Provide the [x, y] coordinate of the cell's center where the given text is located.  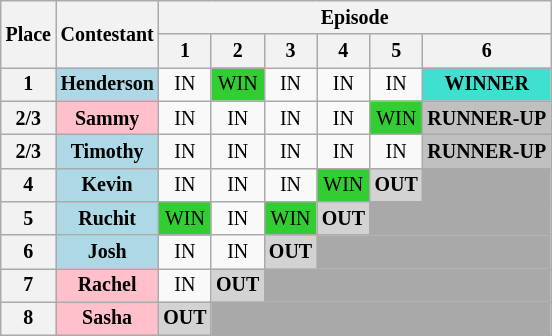
Rachel [108, 286]
Josh [108, 252]
7 [28, 286]
WINNER [487, 84]
Place [28, 34]
Kevin [108, 184]
Henderson [108, 84]
Sammy [108, 118]
Episode [355, 18]
3 [290, 52]
Sasha [108, 318]
Timothy [108, 152]
Ruchit [108, 218]
2 [238, 52]
Contestant [108, 34]
8 [28, 318]
